Extract the [x, y] coordinate from the center of the cell holding the provided text.  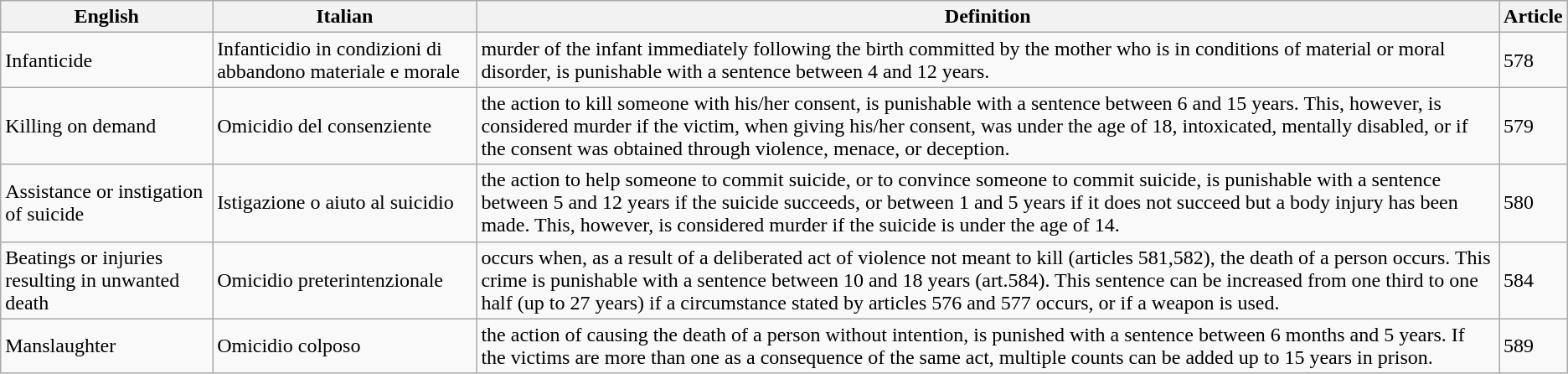
Manslaughter [107, 345]
Infanticide [107, 60]
Omicidio del consenziente [345, 126]
589 [1534, 345]
Definition [988, 17]
English [107, 17]
Beatings or injuries resulting in unwanted death [107, 280]
Article [1534, 17]
Killing on demand [107, 126]
584 [1534, 280]
Omicidio colposo [345, 345]
Assistance or instigation of suicide [107, 203]
580 [1534, 203]
Italian [345, 17]
579 [1534, 126]
Infanticidio in condizioni di abbandono materiale e morale [345, 60]
Omicidio preterintenzionale [345, 280]
578 [1534, 60]
Istigazione o aiuto al suicidio [345, 203]
